Locate the cell with the specified text and output its [X, Y] center coordinate. 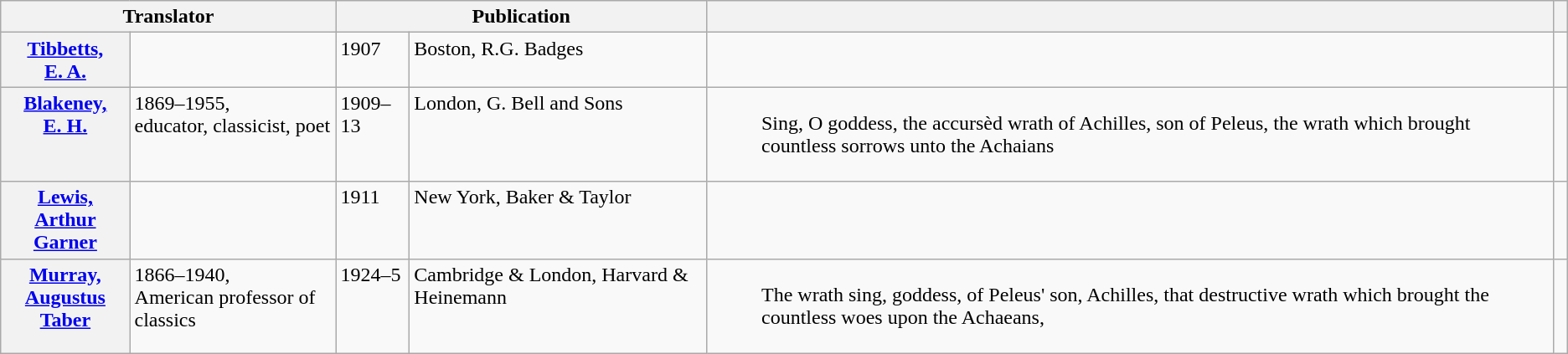
London, G. Bell and Sons [558, 134]
The wrath sing, goddess, of Peleus' son, Achilles, that destructive wrath which brought the countless woes upon the Achaeans, [1129, 306]
1866–1940,American professor of classics [233, 306]
Cambridge & London, Harvard & Heinemann [558, 306]
Blakeney,E. H. [65, 134]
Murray,Augustus Taber [65, 306]
Boston, R.G. Badges [558, 60]
New York, Baker & Taylor [558, 220]
1869–1955,educator, classicist, poet [233, 134]
Publication [521, 17]
Lewis,Arthur Garner [65, 220]
1907 [373, 60]
1911 [373, 220]
Tibbetts,E. A. [65, 60]
1909–13 [373, 134]
Sing, O goddess, the accursèd wrath of Achilles, son of Peleus, the wrath which brought countless sorrows unto the Achaians [1129, 134]
Translator [168, 17]
1924–5 [373, 306]
